Scan for the cell matching the given text and deliver its [X, Y] coordinate at center. 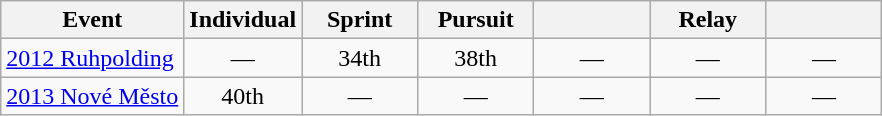
2013 Nové Město [92, 96]
34th [360, 58]
40th [243, 96]
Relay [708, 20]
2012 Ruhpolding [92, 58]
Sprint [360, 20]
Individual [243, 20]
38th [476, 58]
Event [92, 20]
Pursuit [476, 20]
